Return (X, Y) of the center of cell containing provided text 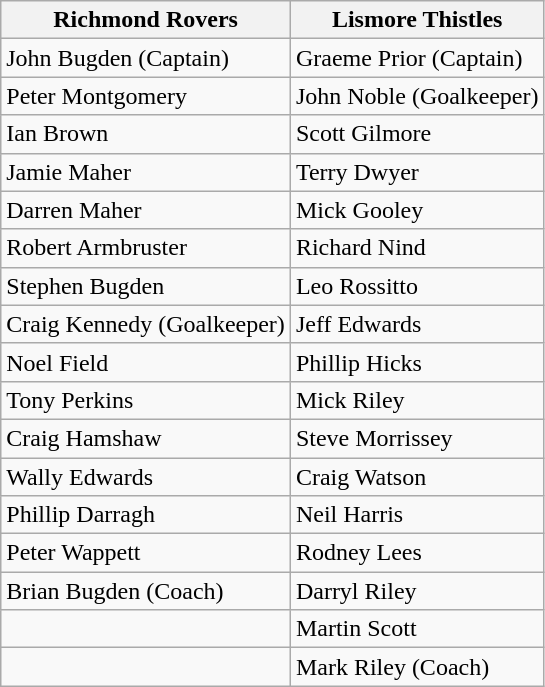
John Noble (Goalkeeper) (417, 96)
Leo Rossitto (417, 286)
Craig Hamshaw (146, 438)
Lismore Thistles (417, 20)
Tony Perkins (146, 400)
Neil Harris (417, 515)
Phillip Darragh (146, 515)
Robert Armbruster (146, 248)
Craig Watson (417, 477)
Darren Maher (146, 210)
Noel Field (146, 362)
Terry Dwyer (417, 172)
Rodney Lees (417, 553)
Richmond Rovers (146, 20)
Richard Nind (417, 248)
Peter Montgomery (146, 96)
Steve Morrissey (417, 438)
Jeff Edwards (417, 324)
Peter Wappett (146, 553)
Phillip Hicks (417, 362)
Wally Edwards (146, 477)
Scott Gilmore (417, 134)
Craig Kennedy (Goalkeeper) (146, 324)
Jamie Maher (146, 172)
John Bugden (Captain) (146, 58)
Mick Riley (417, 400)
Brian Bugden (Coach) (146, 591)
Martin Scott (417, 629)
Darryl Riley (417, 591)
Ian Brown (146, 134)
Mark Riley (Coach) (417, 667)
Stephen Bugden (146, 286)
Graeme Prior (Captain) (417, 58)
Mick Gooley (417, 210)
